Return the (x, y) coordinate for the center point of the cell that contains the specified text.  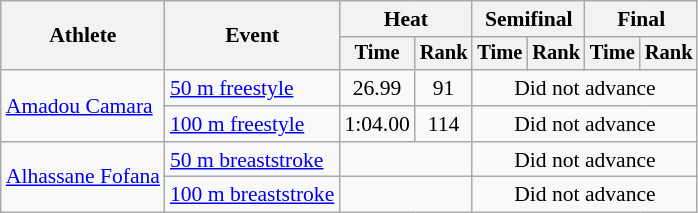
Alhassane Fofana (83, 178)
Event (252, 36)
50 m freestyle (252, 88)
Semifinal (528, 19)
91 (444, 88)
100 m breaststroke (252, 195)
Amadou Camara (83, 106)
1:04.00 (376, 124)
114 (444, 124)
Final (641, 19)
50 m breaststroke (252, 160)
Heat (406, 19)
26.99 (376, 88)
Athlete (83, 36)
100 m freestyle (252, 124)
